Extract the (X, Y) coordinate from the center of the cell holding the provided text.  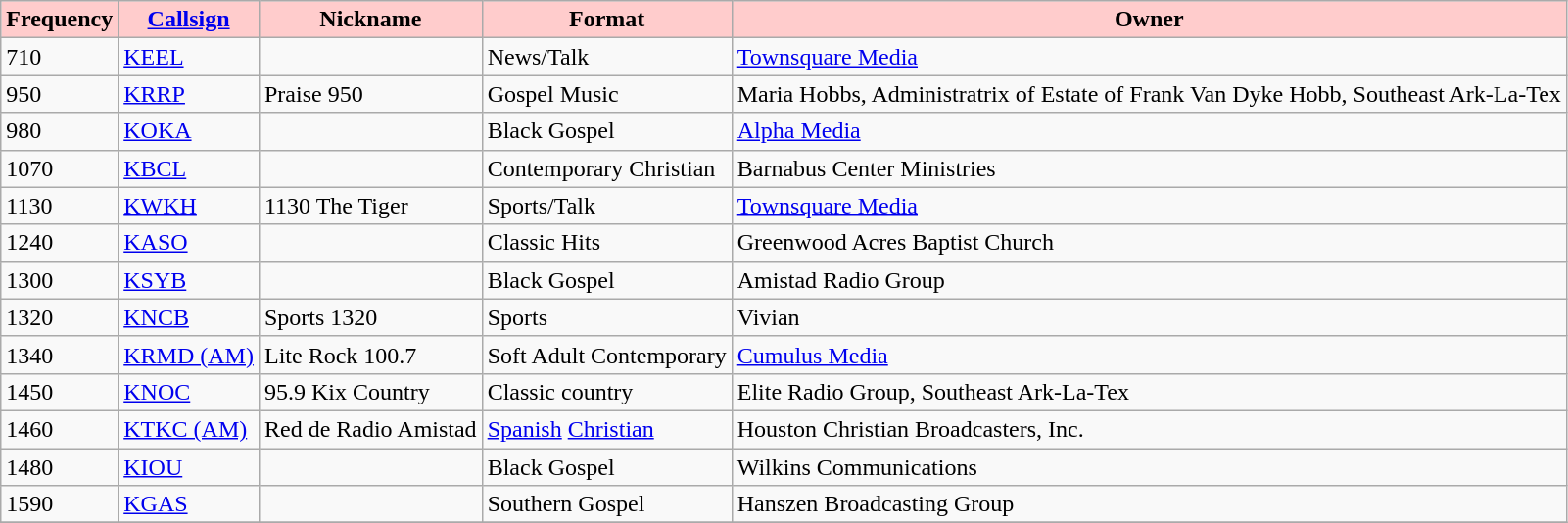
1480 (60, 467)
Spanish Christian (607, 429)
Classic Hits (607, 243)
Southern Gospel (607, 504)
Contemporary Christian (607, 168)
Format (607, 20)
1590 (60, 504)
Houston Christian Broadcasters, Inc. (1149, 429)
Elite Radio Group, Southeast Ark-La-Tex (1149, 392)
980 (60, 131)
95.9 Kix Country (370, 392)
Greenwood Acres Baptist Church (1149, 243)
Owner (1149, 20)
KOKA (189, 131)
Nickname (370, 20)
710 (60, 57)
KNOC (189, 392)
Red de Radio Amistad (370, 429)
1340 (60, 355)
1460 (60, 429)
KGAS (189, 504)
KBCL (189, 168)
KRMD (AM) (189, 355)
Alpha Media (1149, 131)
1130 (60, 206)
Frequency (60, 20)
Soft Adult Contemporary (607, 355)
Cumulus Media (1149, 355)
Callsign (189, 20)
Lite Rock 100.7 (370, 355)
Sports (607, 317)
Wilkins Communications (1149, 467)
KASO (189, 243)
1240 (60, 243)
KWKH (189, 206)
Hanszen Broadcasting Group (1149, 504)
Barnabus Center Ministries (1149, 168)
KNCB (189, 317)
Sports/Talk (607, 206)
News/Talk (607, 57)
KRRP (189, 94)
1300 (60, 280)
1070 (60, 168)
Maria Hobbs, Administratrix of Estate of Frank Van Dyke Hobb, Southeast Ark-La-Tex (1149, 94)
Amistad Radio Group (1149, 280)
950 (60, 94)
Sports 1320 (370, 317)
Praise 950 (370, 94)
1450 (60, 392)
Gospel Music (607, 94)
Classic country (607, 392)
KEEL (189, 57)
1130 The Tiger (370, 206)
KTKC (AM) (189, 429)
KSYB (189, 280)
KIOU (189, 467)
1320 (60, 317)
Vivian (1149, 317)
